Locate the cell with the specified text and output its [x, y] center coordinate. 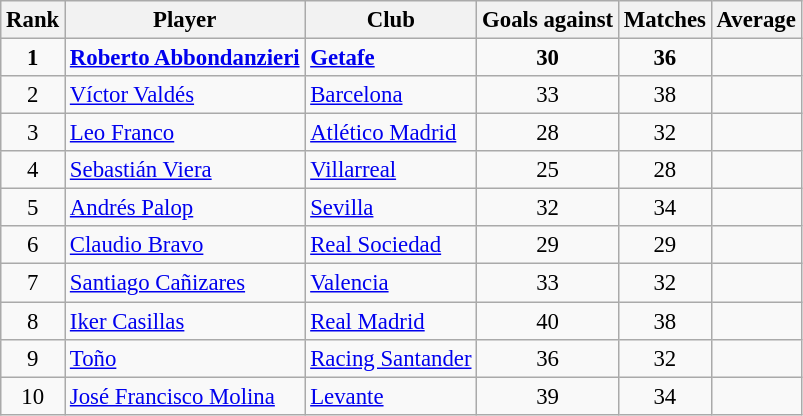
José Francisco Molina [185, 396]
Víctor Valdés [185, 95]
Racing Santander [391, 358]
Rank [33, 20]
Player [185, 20]
1 [33, 58]
Sebastián Viera [185, 170]
Iker Casillas [185, 321]
Goals against [548, 20]
40 [548, 321]
7 [33, 283]
Atlético Madrid [391, 133]
25 [548, 170]
Leo Franco [185, 133]
10 [33, 396]
Sevilla [391, 208]
3 [33, 133]
8 [33, 321]
Roberto Abbondanzieri [185, 58]
30 [548, 58]
6 [33, 245]
39 [548, 396]
Matches [664, 20]
Real Madrid [391, 321]
Getafe [391, 58]
5 [33, 208]
Claudio Bravo [185, 245]
Barcelona [391, 95]
Club [391, 20]
Villarreal [391, 170]
2 [33, 95]
9 [33, 358]
4 [33, 170]
Santiago Cañizares [185, 283]
Average [756, 20]
Toño [185, 358]
Levante [391, 396]
Real Sociedad [391, 245]
Valencia [391, 283]
Andrés Palop [185, 208]
